From the cell containing the given text, extract its center point as [X, Y] coordinate. 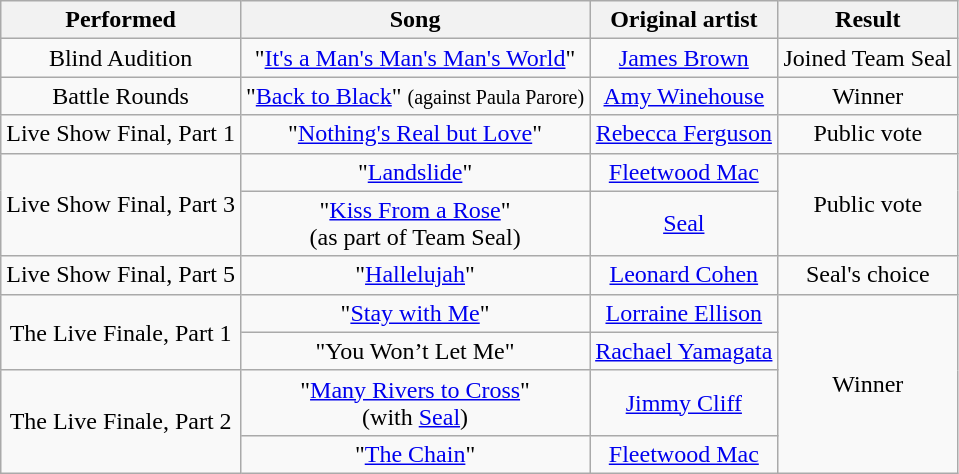
"Landslide" [414, 172]
The Live Finale, Part 1 [121, 332]
The Live Finale, Part 2 [121, 422]
Result [868, 20]
Lorraine Ellison [684, 313]
Live Show Final, Part 5 [121, 275]
"It's a Man's Man's Man's World" [414, 58]
Live Show Final, Part 3 [121, 204]
"Stay with Me" [414, 313]
Performed [121, 20]
"The Chain" [414, 454]
"Kiss From a Rose"(as part of Team Seal) [414, 224]
"Many Rivers to Cross" (with Seal) [414, 402]
"You Won’t Let Me" [414, 351]
Jimmy Cliff [684, 402]
Seal [684, 224]
"Back to Black" (against Paula Parore) [414, 96]
Original artist [684, 20]
Leonard Cohen [684, 275]
Live Show Final, Part 1 [121, 134]
Seal's choice [868, 275]
"Hallelujah" [414, 275]
Rachael Yamagata [684, 351]
Battle Rounds [121, 96]
Joined Team Seal [868, 58]
Song [414, 20]
Rebecca Ferguson [684, 134]
James Brown [684, 58]
Blind Audition [121, 58]
Amy Winehouse [684, 96]
"Nothing's Real but Love" [414, 134]
